From the cell containing the given text, extract its center point as [x, y] coordinate. 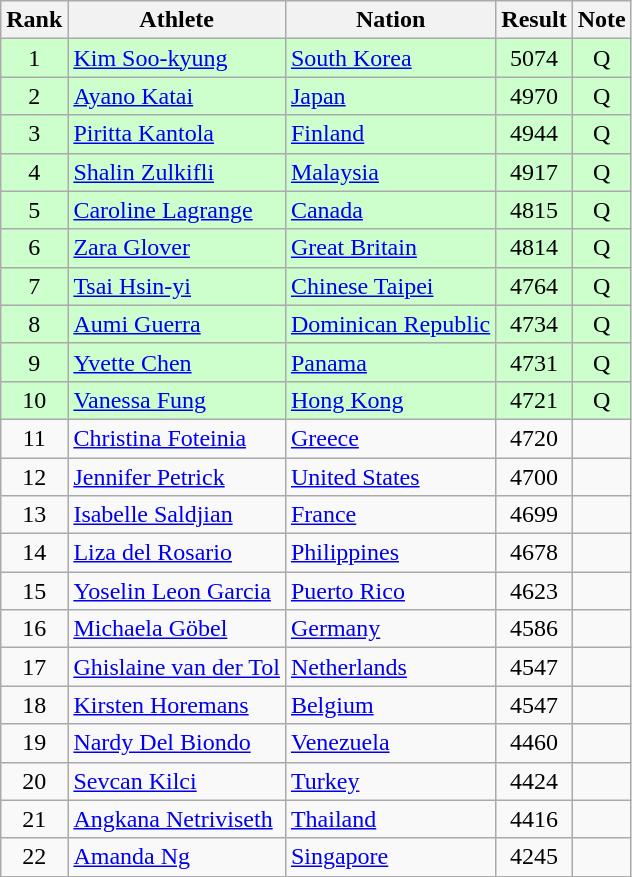
Tsai Hsin-yi [177, 286]
14 [34, 553]
Athlete [177, 20]
22 [34, 857]
11 [34, 438]
3 [34, 134]
4731 [534, 362]
Nation [390, 20]
France [390, 515]
Finland [390, 134]
Great Britain [390, 248]
12 [34, 477]
Turkey [390, 781]
5074 [534, 58]
15 [34, 591]
Jennifer Petrick [177, 477]
4416 [534, 819]
Philippines [390, 553]
Dominican Republic [390, 324]
Christina Foteinia [177, 438]
4460 [534, 743]
18 [34, 705]
Kim Soo-kyung [177, 58]
Shalin Zulkifli [177, 172]
9 [34, 362]
Amanda Ng [177, 857]
20 [34, 781]
4815 [534, 210]
Isabelle Saldjian [177, 515]
Singapore [390, 857]
4944 [534, 134]
4678 [534, 553]
2 [34, 96]
19 [34, 743]
Belgium [390, 705]
Aumi Guerra [177, 324]
Venezuela [390, 743]
7 [34, 286]
17 [34, 667]
United States [390, 477]
Thailand [390, 819]
4700 [534, 477]
Yoselin Leon Garcia [177, 591]
4734 [534, 324]
Chinese Taipei [390, 286]
Japan [390, 96]
4970 [534, 96]
Zara Glover [177, 248]
Note [602, 20]
Puerto Rico [390, 591]
Germany [390, 629]
Michaela Göbel [177, 629]
Liza del Rosario [177, 553]
13 [34, 515]
4699 [534, 515]
Nardy Del Biondo [177, 743]
Ayano Katai [177, 96]
10 [34, 400]
4 [34, 172]
Rank [34, 20]
Ghislaine van der Tol [177, 667]
Sevcan Kilci [177, 781]
Panama [390, 362]
4721 [534, 400]
Yvette Chen [177, 362]
Caroline Lagrange [177, 210]
4586 [534, 629]
21 [34, 819]
Canada [390, 210]
Malaysia [390, 172]
Piritta Kantola [177, 134]
South Korea [390, 58]
Result [534, 20]
Angkana Netriviseth [177, 819]
4917 [534, 172]
Greece [390, 438]
5 [34, 210]
Netherlands [390, 667]
Vanessa Fung [177, 400]
Hong Kong [390, 400]
4764 [534, 286]
4814 [534, 248]
4623 [534, 591]
4424 [534, 781]
6 [34, 248]
4720 [534, 438]
Kirsten Horemans [177, 705]
16 [34, 629]
8 [34, 324]
4245 [534, 857]
1 [34, 58]
